Detect which cell encompasses the target text, then output its (x, y) center coordinate. 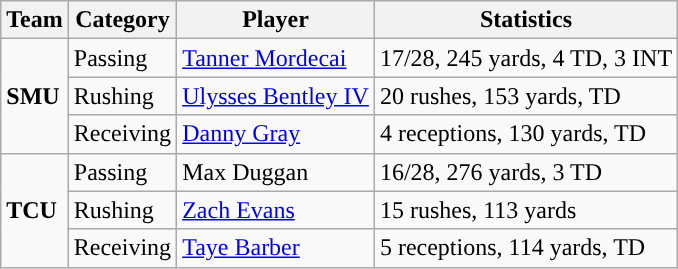
Tanner Mordecai (276, 58)
Taye Barber (276, 248)
Statistics (526, 20)
20 rushes, 153 yards, TD (526, 96)
Player (276, 20)
SMU (35, 96)
17/28, 245 yards, 4 TD, 3 INT (526, 58)
Team (35, 20)
4 receptions, 130 yards, TD (526, 134)
15 rushes, 113 yards (526, 210)
Ulysses Bentley IV (276, 96)
TCU (35, 210)
Max Duggan (276, 172)
16/28, 276 yards, 3 TD (526, 172)
Danny Gray (276, 134)
Category (122, 20)
5 receptions, 114 yards, TD (526, 248)
Zach Evans (276, 210)
